Search for the cell housing the specified text and yield its [X, Y] center coordinate. 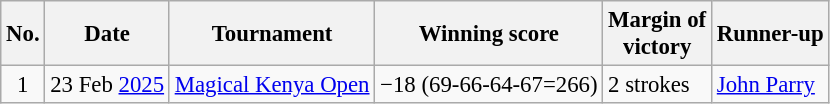
1 [23, 85]
2 strokes [658, 85]
Magical Kenya Open [272, 85]
Winning score [489, 34]
23 Feb 2025 [107, 85]
John Parry [770, 85]
−18 (69-66-64-67=266) [489, 85]
No. [23, 34]
Runner-up [770, 34]
Margin ofvictory [658, 34]
Date [107, 34]
Tournament [272, 34]
